Determine the [x, y] coordinate at the center of the cell enclosing the given text.  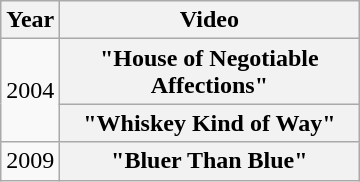
"Whiskey Kind of Way" [210, 123]
2004 [30, 90]
Year [30, 20]
Video [210, 20]
2009 [30, 161]
"House of Negotiable Affections" [210, 72]
"Bluer Than Blue" [210, 161]
